From the cell containing the given text, extract its center point as (x, y) coordinate. 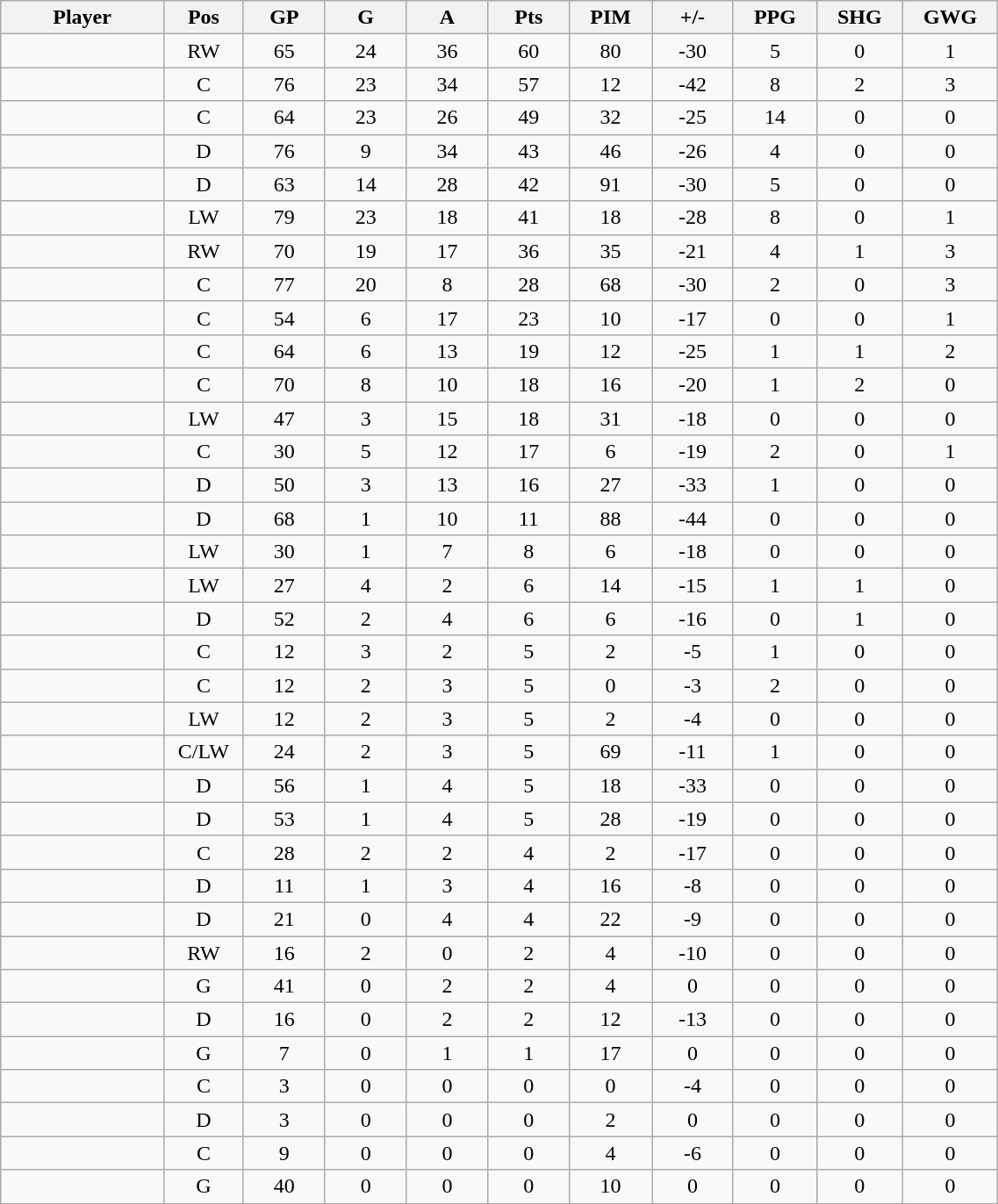
-8 (692, 885)
77 (284, 284)
60 (528, 51)
-9 (692, 919)
54 (284, 318)
PPG (774, 18)
-21 (692, 251)
32 (611, 118)
-28 (692, 218)
47 (284, 419)
-13 (692, 1020)
Player (83, 18)
-20 (692, 384)
40 (284, 1186)
-10 (692, 952)
C/LW (204, 752)
53 (284, 819)
22 (611, 919)
91 (611, 184)
PIM (611, 18)
79 (284, 218)
Pos (204, 18)
46 (611, 151)
-6 (692, 1153)
21 (284, 919)
GWG (950, 18)
50 (284, 485)
-5 (692, 652)
20 (365, 284)
69 (611, 752)
80 (611, 51)
43 (528, 151)
SHG (859, 18)
-16 (692, 619)
88 (611, 519)
Pts (528, 18)
57 (528, 84)
15 (448, 419)
-42 (692, 84)
-11 (692, 752)
49 (528, 118)
-44 (692, 519)
56 (284, 785)
31 (611, 419)
35 (611, 251)
52 (284, 619)
26 (448, 118)
-26 (692, 151)
65 (284, 51)
A (448, 18)
GP (284, 18)
+/- (692, 18)
-3 (692, 685)
63 (284, 184)
-15 (692, 585)
42 (528, 184)
